Find where the given text appears and provide that cell's center as [X, Y] coordinate. 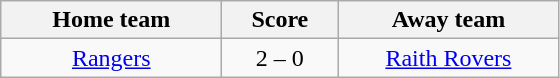
2 – 0 [280, 58]
Raith Rovers [448, 58]
Score [280, 20]
Rangers [112, 58]
Home team [112, 20]
Away team [448, 20]
